Provide the (x, y) coordinate of the cell's center where the given text is located.  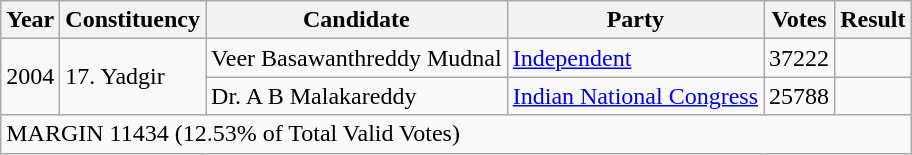
Party (635, 20)
Votes (800, 20)
Indian National Congress (635, 96)
17. Yadgir (133, 77)
MARGIN 11434 (12.53% of Total Valid Votes) (456, 134)
Candidate (357, 20)
Constituency (133, 20)
Result (873, 20)
Independent (635, 58)
Dr. A B Malakareddy (357, 96)
25788 (800, 96)
Year (30, 20)
2004 (30, 77)
37222 (800, 58)
Veer Basawanthreddy Mudnal (357, 58)
